Find where the given text appears and provide that cell's center as [x, y] coordinate. 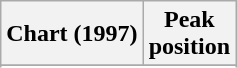
Peakposition [189, 34]
Chart (1997) [72, 34]
